Find where the given text appears and provide that cell's center as (x, y) coordinate. 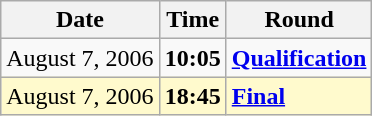
Round (299, 20)
Final (299, 96)
Qualification (299, 58)
Date (80, 20)
10:05 (192, 58)
Time (192, 20)
18:45 (192, 96)
